Pinpoint the cell where the given text exists, returning its (X, Y) midpoint coordinate. 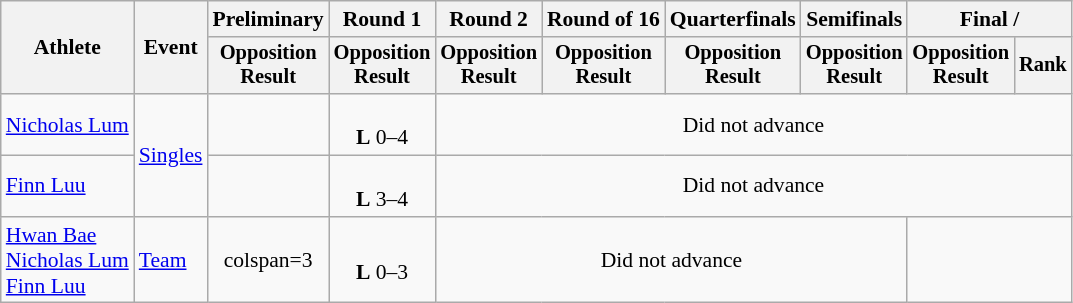
L 3–4 (382, 186)
Nicholas Lum (68, 124)
Round 2 (488, 19)
Athlete (68, 48)
Singles (171, 155)
Final / (989, 19)
Round 1 (382, 19)
Quarterfinals (733, 19)
Event (171, 48)
Finn Luu (68, 186)
Semifinals (854, 19)
Rank (1043, 66)
Round of 16 (604, 19)
Preliminary (268, 19)
L 0–4 (382, 124)
